Find where the given text appears and provide that cell's center as (X, Y) coordinate. 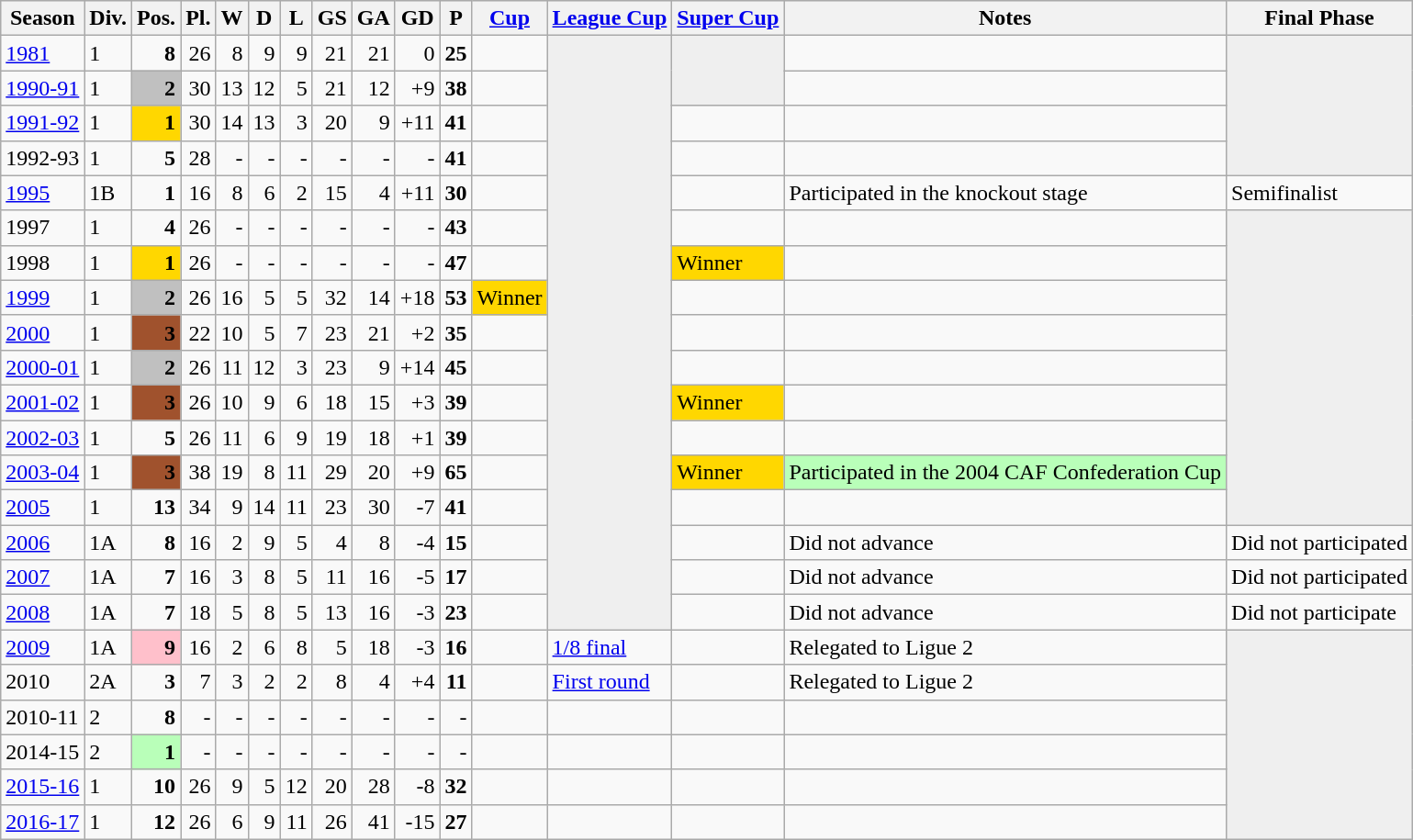
D (264, 18)
1B (108, 193)
GD (417, 18)
27 (455, 822)
Div. (108, 18)
43 (455, 228)
2003-04 (42, 473)
29 (332, 473)
Did not participate (1320, 612)
+18 (417, 297)
2005 (42, 508)
1992-93 (42, 158)
First round (610, 682)
1/8 final (610, 647)
GA (373, 18)
-4 (417, 543)
League Cup (610, 18)
2007 (42, 577)
1999 (42, 297)
2000-01 (42, 367)
2006 (42, 543)
-15 (417, 822)
2001-02 (42, 402)
+1 (417, 438)
2009 (42, 647)
1981 (42, 53)
2008 (42, 612)
0 (417, 53)
1995 (42, 193)
2015-16 (42, 787)
Pl. (198, 18)
1990-91 (42, 88)
Participated in the 2004 CAF Confederation Cup (1005, 473)
2016-17 (42, 822)
2A (108, 682)
2010-11 (42, 717)
Super Cup (728, 18)
2010 (42, 682)
2014-15 (42, 752)
Season (42, 18)
1998 (42, 263)
22 (198, 332)
-7 (417, 508)
-5 (417, 577)
53 (455, 297)
35 (455, 332)
+14 (417, 367)
47 (455, 263)
-8 (417, 787)
45 (455, 367)
+3 (417, 402)
25 (455, 53)
34 (198, 508)
P (455, 18)
Semifinalist (1320, 193)
1991-92 (42, 123)
2000 (42, 332)
+4 (417, 682)
17 (455, 577)
1997 (42, 228)
2002-03 (42, 438)
Final Phase (1320, 18)
65 (455, 473)
Notes (1005, 18)
Participated in the knockout stage (1005, 193)
+2 (417, 332)
Pos. (156, 18)
Cup (510, 18)
GS (332, 18)
W (231, 18)
L (296, 18)
